Extract the (X, Y) coordinate from the center of the cell holding the provided text.  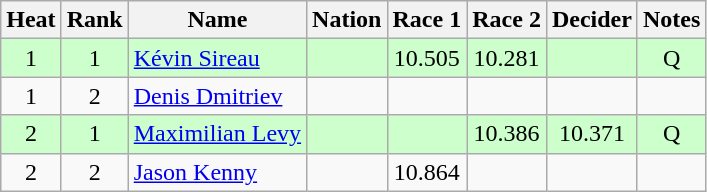
10.281 (507, 58)
Denis Dmitriev (217, 96)
Nation (347, 20)
Name (217, 20)
10.864 (427, 172)
Race 2 (507, 20)
Kévin Sireau (217, 58)
Decider (592, 20)
Notes (671, 20)
Rank (94, 20)
Race 1 (427, 20)
Maximilian Levy (217, 134)
10.505 (427, 58)
Heat (31, 20)
10.371 (592, 134)
Jason Kenny (217, 172)
10.386 (507, 134)
